For the text-containing cell, return its midpoint in (X, Y) coordinate format. 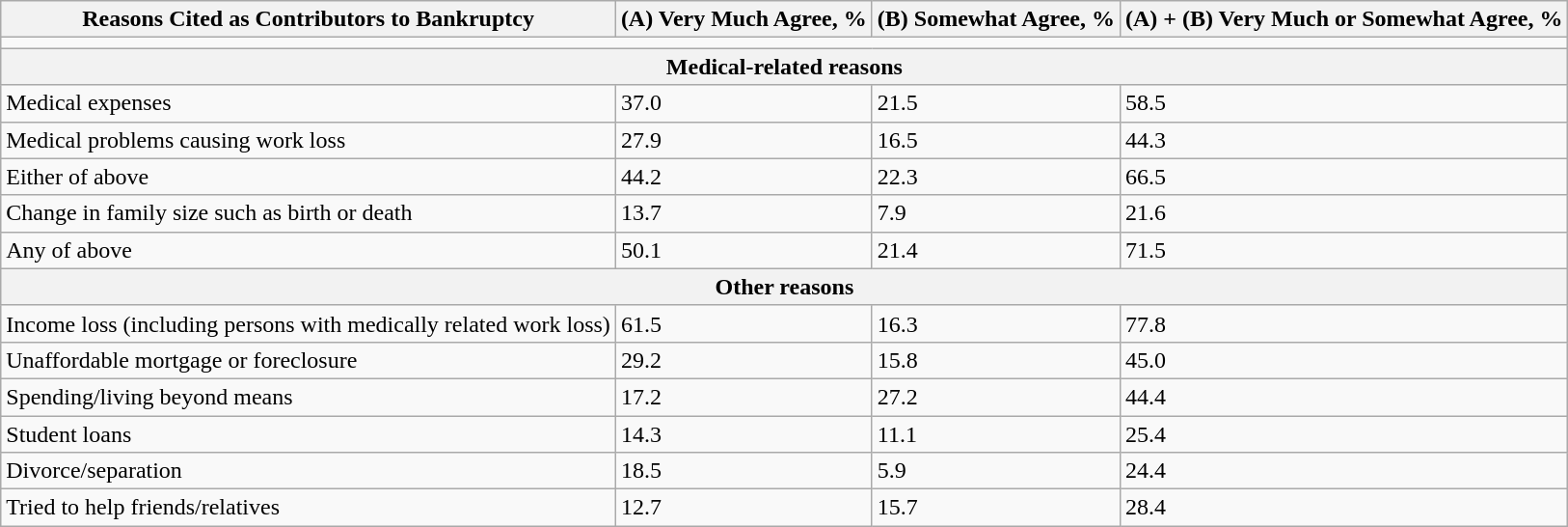
13.7 (743, 213)
16.3 (995, 323)
27.9 (743, 140)
18.5 (743, 471)
14.3 (743, 433)
77.8 (1344, 323)
24.4 (1344, 471)
7.9 (995, 213)
5.9 (995, 471)
Unaffordable mortgage or foreclosure (309, 360)
Change in family size such as birth or death (309, 213)
Medical problems causing work loss (309, 140)
22.3 (995, 177)
Any of above (309, 250)
50.1 (743, 250)
61.5 (743, 323)
(A) + (B) Very Much or Somewhat Agree, % (1344, 19)
Reasons Cited as Contributors to Bankruptcy (309, 19)
15.7 (995, 508)
Either of above (309, 177)
Student loans (309, 433)
37.0 (743, 103)
25.4 (1344, 433)
21.5 (995, 103)
44.2 (743, 177)
16.5 (995, 140)
Tried to help friends/relatives (309, 508)
28.4 (1344, 508)
(B) Somewhat Agree, % (995, 19)
Other reasons (785, 287)
44.3 (1344, 140)
(A) Very Much Agree, % (743, 19)
71.5 (1344, 250)
Spending/living beyond means (309, 397)
27.2 (995, 397)
17.2 (743, 397)
21.6 (1344, 213)
58.5 (1344, 103)
Divorce/separation (309, 471)
Medical-related reasons (785, 67)
Medical expenses (309, 103)
21.4 (995, 250)
45.0 (1344, 360)
29.2 (743, 360)
44.4 (1344, 397)
Income loss (including persons with medically related work loss) (309, 323)
12.7 (743, 508)
15.8 (995, 360)
66.5 (1344, 177)
11.1 (995, 433)
